Determine the (X, Y) coordinate at the center of the cell enclosing the given text.  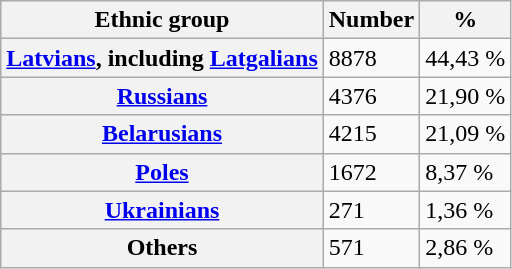
21,90 % (466, 96)
44,43 % (466, 58)
1672 (371, 172)
Russians (162, 96)
8878 (371, 58)
571 (371, 248)
2,86 % (466, 248)
8,37 % (466, 172)
Number (371, 20)
Latvians, including Latgalians (162, 58)
4376 (371, 96)
Ukrainians (162, 210)
% (466, 20)
Others (162, 248)
271 (371, 210)
Belarusians (162, 134)
1,36 % (466, 210)
Poles (162, 172)
21,09 % (466, 134)
Ethnic group (162, 20)
4215 (371, 134)
